Output the (x, y) coordinate of the center of the cell containing the given text.  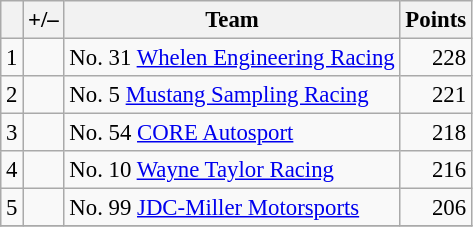
No. 10 Wayne Taylor Racing (232, 170)
No. 31 Whelen Engineering Racing (232, 58)
Points (436, 20)
4 (12, 170)
1 (12, 58)
228 (436, 58)
5 (12, 208)
206 (436, 208)
Team (232, 20)
2 (12, 95)
218 (436, 133)
No. 54 CORE Autosport (232, 133)
221 (436, 95)
+/– (44, 20)
3 (12, 133)
No. 5 Mustang Sampling Racing (232, 95)
216 (436, 170)
No. 99 JDC-Miller Motorsports (232, 208)
